Find where the given text appears and provide that cell's center as (X, Y) coordinate. 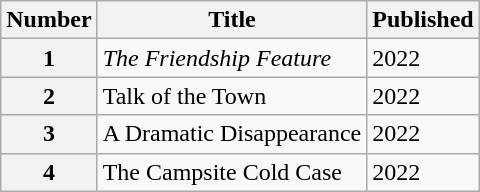
3 (49, 134)
Published (423, 20)
1 (49, 58)
Talk of the Town (232, 96)
A Dramatic Disappearance (232, 134)
2 (49, 96)
Number (49, 20)
Title (232, 20)
4 (49, 172)
The Campsite Cold Case (232, 172)
The Friendship Feature (232, 58)
